Locate the cell with the specified text and output its (X, Y) center coordinate. 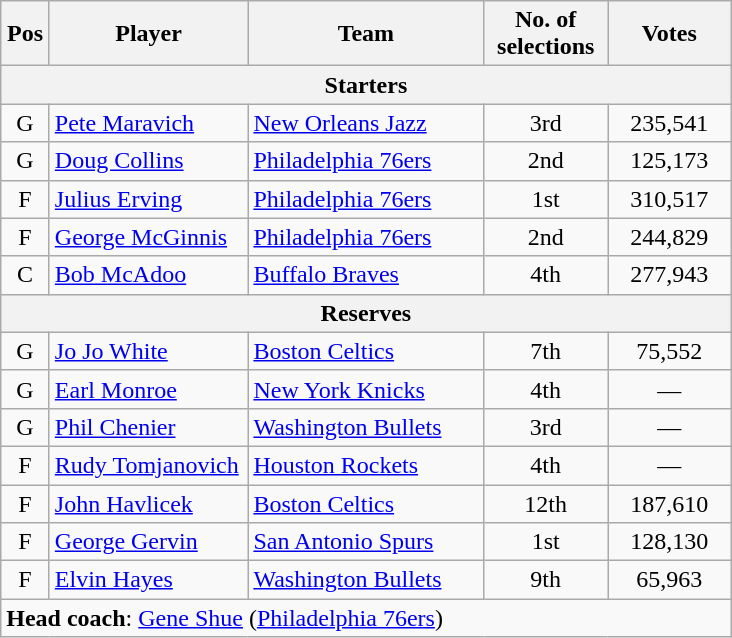
George McGinnis (148, 237)
New York Knicks (366, 389)
Buffalo Braves (366, 275)
Starters (366, 85)
C (26, 275)
Elvin Hayes (148, 580)
Head coach: Gene Shue (Philadelphia 76ers) (366, 618)
310,517 (670, 199)
Bob McAdoo (148, 275)
12th (546, 503)
125,173 (670, 161)
9th (546, 580)
Jo Jo White (148, 351)
Earl Monroe (148, 389)
Julius Erving (148, 199)
New Orleans Jazz (366, 123)
John Havlicek (148, 503)
244,829 (670, 237)
Phil Chenier (148, 427)
65,963 (670, 580)
Reserves (366, 313)
No. of selections (546, 34)
Votes (670, 34)
George Gervin (148, 542)
Houston Rockets (366, 465)
Team (366, 34)
Player (148, 34)
277,943 (670, 275)
San Antonio Spurs (366, 542)
235,541 (670, 123)
Pete Maravich (148, 123)
Rudy Tomjanovich (148, 465)
Doug Collins (148, 161)
128,130 (670, 542)
75,552 (670, 351)
187,610 (670, 503)
Pos (26, 34)
7th (546, 351)
